Detect which cell encompasses the target text, then output its (x, y) center coordinate. 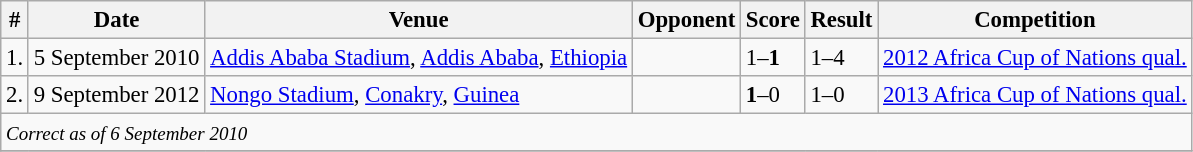
1. (15, 58)
1–4 (842, 58)
2013 Africa Cup of Nations qual. (1035, 95)
Venue (419, 20)
Opponent (686, 20)
# (15, 20)
9 September 2012 (116, 95)
Result (842, 20)
2. (15, 95)
Addis Ababa Stadium, Addis Ababa, Ethiopia (419, 58)
Nongo Stadium, Conakry, Guinea (419, 95)
Date (116, 20)
Score (774, 20)
2012 Africa Cup of Nations qual. (1035, 58)
5 September 2010 (116, 58)
Competition (1035, 20)
1–1 (774, 58)
Correct as of 6 September 2010 (596, 133)
